Provide the (X, Y) coordinate of the cell's center where the given text is located.  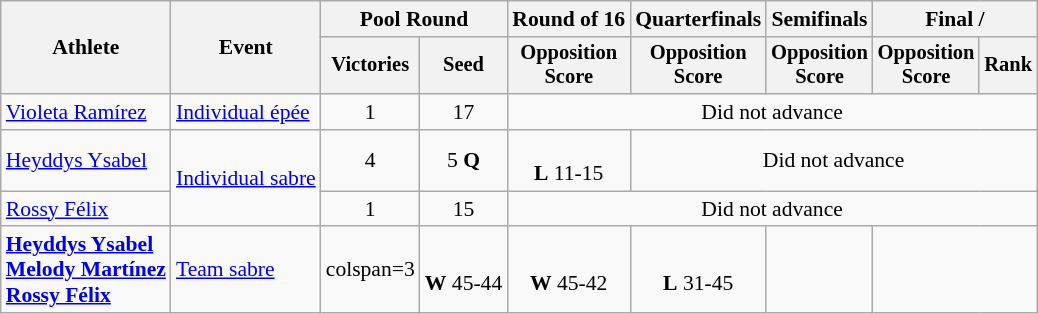
L 11-15 (568, 160)
Quarterfinals (698, 19)
W 45-42 (568, 270)
L 31-45 (698, 270)
17 (464, 112)
colspan=3 (370, 270)
Pool Round (414, 19)
Round of 16 (568, 19)
Individual sabre (246, 178)
Athlete (86, 48)
Final / (955, 19)
Rank (1008, 66)
W 45-44 (464, 270)
Seed (464, 66)
Heyddys YsabelMelody MartínezRossy Félix (86, 270)
15 (464, 209)
5 Q (464, 160)
Event (246, 48)
4 (370, 160)
Heyddys Ysabel (86, 160)
Rossy Félix (86, 209)
Victories (370, 66)
Semifinals (820, 19)
Violeta Ramírez (86, 112)
Team sabre (246, 270)
Individual épée (246, 112)
